For the text-containing cell, return its midpoint in (x, y) coordinate format. 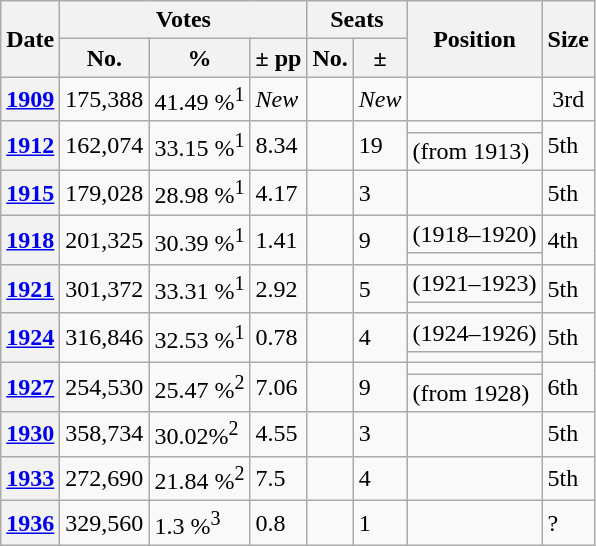
± pp (278, 58)
33.15 %1 (200, 146)
5 (380, 288)
28.98 %1 (200, 194)
30.39 %1 (200, 240)
32.53 %1 (200, 338)
1.41 (278, 240)
1915 (30, 194)
7.06 (278, 386)
4.17 (278, 194)
25.47 %2 (200, 386)
1924 (30, 338)
Seats (357, 20)
8.34 (278, 146)
1918 (30, 240)
19 (380, 146)
329,560 (104, 524)
358,734 (104, 434)
(1921–1923) (474, 283)
Position (474, 39)
254,530 (104, 386)
1909 (30, 100)
6th (568, 386)
0.78 (278, 338)
3rd (568, 100)
± (380, 58)
Date (30, 39)
316,846 (104, 338)
Size (568, 39)
1930 (30, 434)
1 (380, 524)
2.92 (278, 288)
1927 (30, 386)
21.84 %2 (200, 478)
33.31 %1 (200, 288)
30.02%2 (200, 434)
1936 (30, 524)
41.49 %1 (200, 100)
162,074 (104, 146)
272,690 (104, 478)
175,388 (104, 100)
(from 1928) (474, 393)
% (200, 58)
1.3 %3 (200, 524)
4th (568, 240)
(1918–1920) (474, 234)
7.5 (278, 478)
201,325 (104, 240)
(from 1913) (474, 151)
1921 (30, 288)
1933 (30, 478)
? (568, 524)
0.8 (278, 524)
Votes (184, 20)
4.55 (278, 434)
179,028 (104, 194)
(1924–1926) (474, 332)
301,372 (104, 288)
1912 (30, 146)
